From the cell containing the given text, extract its center point as (X, Y) coordinate. 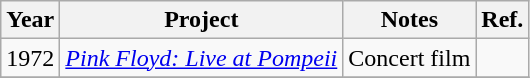
Project (202, 20)
Ref. (502, 20)
Pink Floyd: Live at Pompeii (202, 58)
Concert film (410, 58)
Notes (410, 20)
1972 (30, 58)
Year (30, 20)
